Detect which cell encompasses the target text, then output its [x, y] center coordinate. 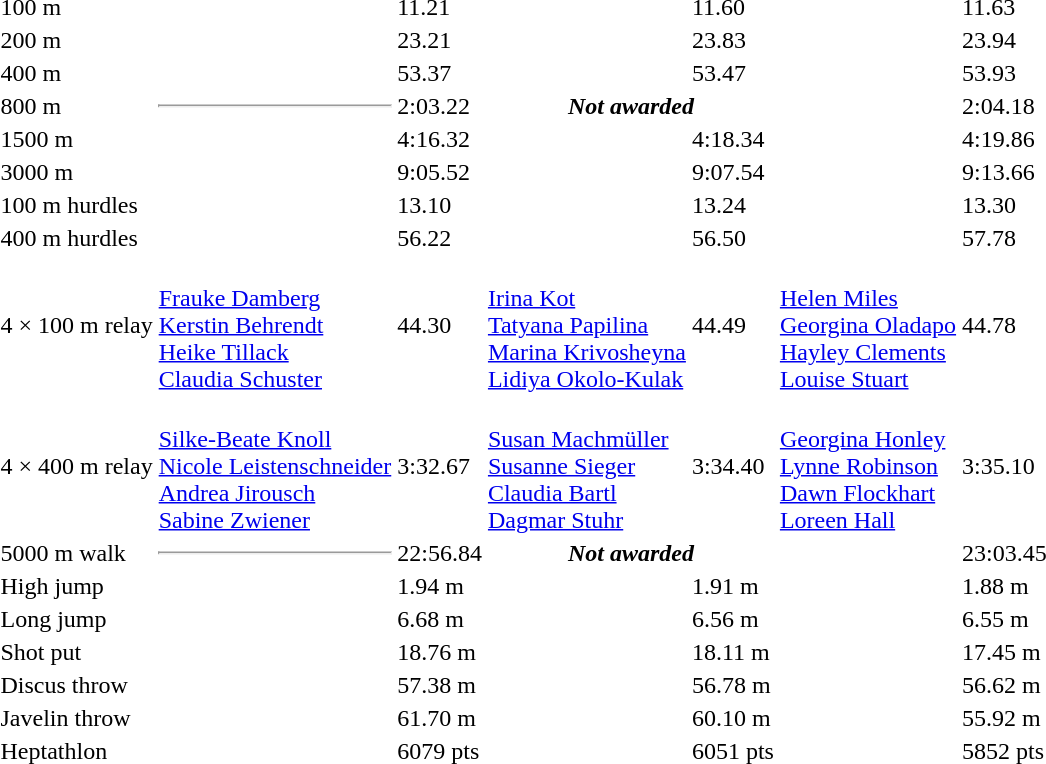
Frauke DambergKerstin BehrendtHeike TillackClaudia Schuster [275, 325]
13.10 [440, 205]
53.47 [732, 73]
4:18.34 [732, 139]
Susan MachmüllerSusanne SiegerClaudia BartlDagmar Stuhr [586, 466]
Irina KotTatyana PapilinaMarina KrivosheynaLidiya Okolo-Kulak [586, 325]
56.22 [440, 238]
60.10 m [732, 718]
44.49 [732, 325]
53.37 [440, 73]
3:32.67 [440, 466]
61.70 m [440, 718]
9:07.54 [732, 172]
Helen MilesGeorgina OladapoHayley ClementsLouise Stuart [868, 325]
22:56.84 [440, 553]
2:03.22 [440, 106]
3:34.40 [732, 466]
9:05.52 [440, 172]
1.91 m [732, 586]
18.76 m [440, 652]
6.56 m [732, 619]
Georgina HonleyLynne RobinsonDawn FlockhartLoreen Hall [868, 466]
57.38 m [440, 685]
18.11 m [732, 652]
56.78 m [732, 685]
Silke-Beate KnollNicole LeistenschneiderAndrea JirouschSabine Zwiener [275, 466]
44.30 [440, 325]
6.68 m [440, 619]
1.94 m [440, 586]
23.83 [732, 40]
4:16.32 [440, 139]
23.21 [440, 40]
13.24 [732, 205]
56.50 [732, 238]
